Locate the cell with the specified text and output its (x, y) center coordinate. 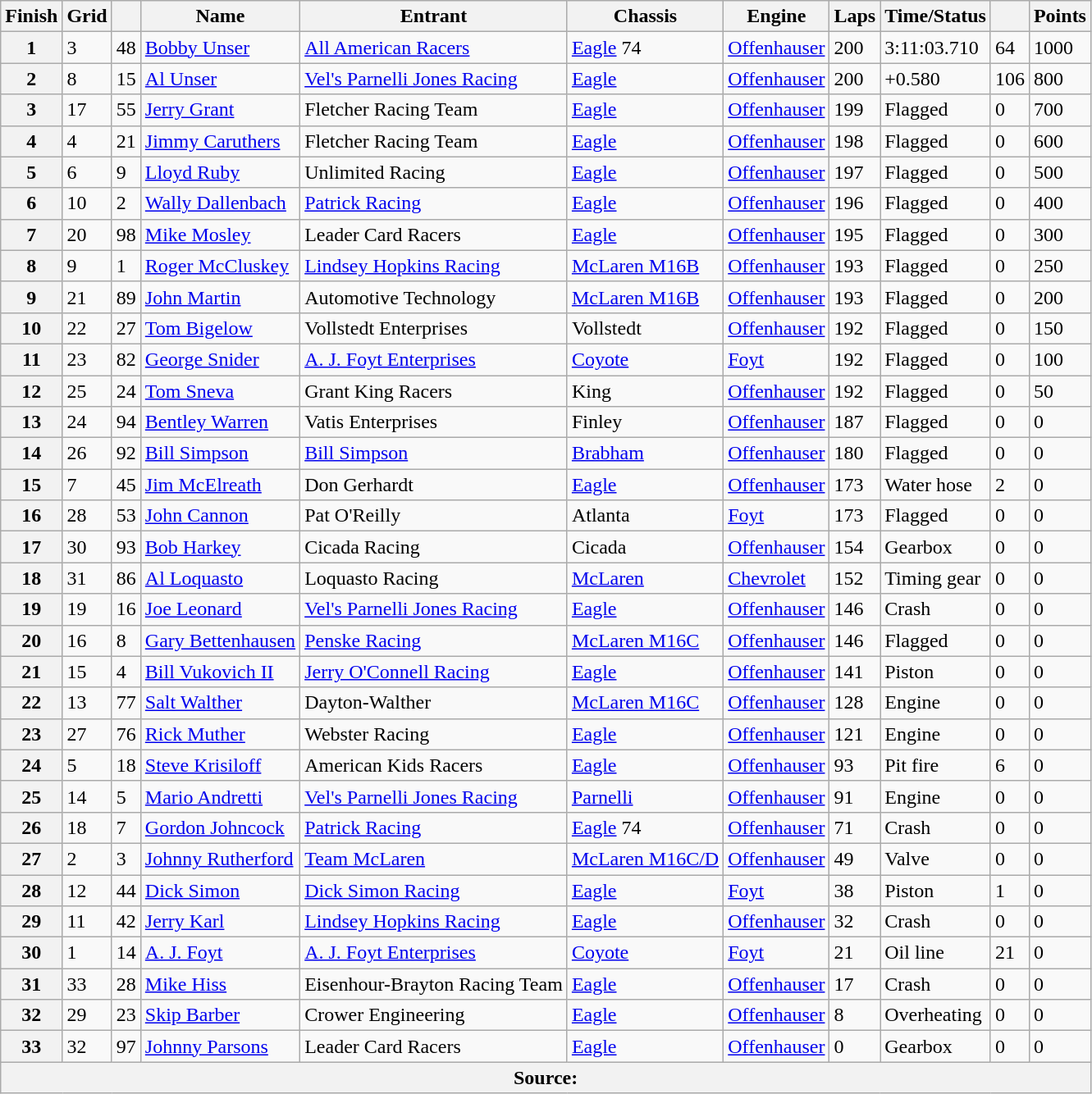
100 (1060, 359)
76 (126, 734)
Bill Vukovich II (220, 672)
Timing gear (935, 578)
Pit fire (935, 765)
199 (855, 110)
180 (855, 454)
Chevrolet (776, 578)
Penske Racing (434, 640)
Laps (855, 16)
Team McLaren (434, 859)
45 (126, 485)
George Snider (220, 359)
Automotive Technology (434, 297)
Skip Barber (220, 1015)
Mario Andretti (220, 796)
Overheating (935, 1015)
Al Unser (220, 79)
97 (126, 1046)
Joe Leonard (220, 609)
700 (1060, 110)
Johnny Rutherford (220, 859)
Gordon Johncock (220, 827)
77 (126, 703)
91 (855, 796)
Atlanta (645, 516)
Rick Muther (220, 734)
Jerry Grant (220, 110)
Mike Hiss (220, 984)
600 (1060, 141)
Valve (935, 859)
Name (220, 16)
Vatis Enterprises (434, 422)
Time/Status (935, 16)
Source: (546, 1078)
Dayton-Walther (434, 703)
Mike Mosley (220, 235)
106 (1009, 79)
Lloyd Ruby (220, 172)
121 (855, 734)
King (645, 391)
Gary Bettenhausen (220, 640)
Wally Dallenbach (220, 203)
86 (126, 578)
A. J. Foyt (220, 953)
64 (1009, 48)
Oil line (935, 953)
Water hose (935, 485)
82 (126, 359)
89 (126, 297)
Brabham (645, 454)
154 (855, 547)
Parnelli (645, 796)
128 (855, 703)
Grant King Racers (434, 391)
Roger McCluskey (220, 266)
55 (126, 110)
Dick Simon Racing (434, 890)
3:11:03.710 (935, 48)
Johnny Parsons (220, 1046)
Bob Harkey (220, 547)
Vollstedt Enterprises (434, 328)
American Kids Racers (434, 765)
Bobby Unser (220, 48)
195 (855, 235)
141 (855, 672)
Finish (31, 16)
92 (126, 454)
Don Gerhardt (434, 485)
Steve Krisiloff (220, 765)
Vollstedt (645, 328)
198 (855, 141)
800 (1060, 79)
McLaren M16C/D (645, 859)
38 (855, 890)
500 (1060, 172)
1000 (1060, 48)
196 (855, 203)
Pat O'Reilly (434, 516)
Grid (87, 16)
53 (126, 516)
Cicada (645, 547)
50 (1060, 391)
49 (855, 859)
+0.580 (935, 79)
Webster Racing (434, 734)
71 (855, 827)
Al Loquasto (220, 578)
Salt Walther (220, 703)
John Martin (220, 297)
250 (1060, 266)
Jimmy Caruthers (220, 141)
Jim McElreath (220, 485)
187 (855, 422)
Unlimited Racing (434, 172)
94 (126, 422)
197 (855, 172)
Entrant (434, 16)
42 (126, 922)
John Cannon (220, 516)
Bentley Warren (220, 422)
Points (1060, 16)
All American Racers (434, 48)
150 (1060, 328)
152 (855, 578)
Crower Engineering (434, 1015)
44 (126, 890)
Finley (645, 422)
Loquasto Racing (434, 578)
400 (1060, 203)
Dick Simon (220, 890)
98 (126, 235)
Tom Sneva (220, 391)
Jerry Karl (220, 922)
48 (126, 48)
McLaren (645, 578)
Cicada Racing (434, 547)
300 (1060, 235)
Tom Bigelow (220, 328)
Jerry O'Connell Racing (434, 672)
Chassis (645, 16)
Eisenhour-Brayton Racing Team (434, 984)
